For the text-containing cell, return its midpoint in [x, y] coordinate format. 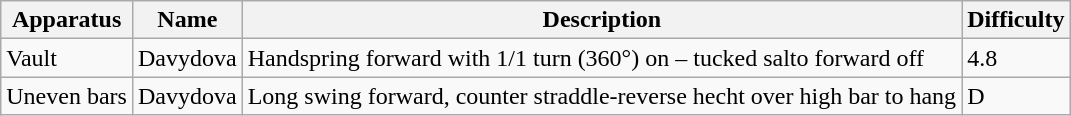
Apparatus [67, 20]
Difficulty [1016, 20]
D [1016, 96]
Handspring forward with 1/1 turn (360°) on – tucked salto forward off [602, 58]
Uneven bars [67, 96]
Vault [67, 58]
Description [602, 20]
Long swing forward, counter straddle-reverse hecht over high bar to hang [602, 96]
Name [187, 20]
4.8 [1016, 58]
